Capture the cell that displays the provided text and extract its (X, Y) central coordinate. 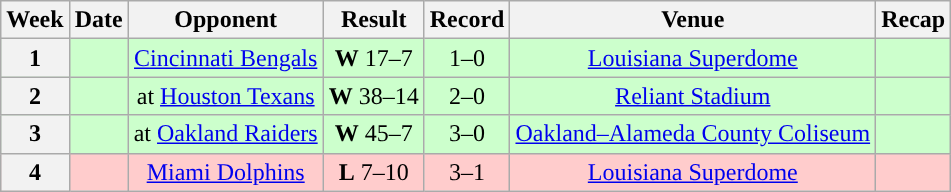
Result (374, 20)
2–0 (467, 96)
Opponent (226, 20)
3–0 (467, 134)
L 7–10 (374, 172)
Record (467, 20)
Date (98, 20)
at Houston Texans (226, 96)
W 45–7 (374, 134)
at Oakland Raiders (226, 134)
Reliant Stadium (693, 96)
Oakland–Alameda County Coliseum (693, 134)
1–0 (467, 58)
3 (35, 134)
Cincinnati Bengals (226, 58)
4 (35, 172)
W 38–14 (374, 96)
3–1 (467, 172)
2 (35, 96)
W 17–7 (374, 58)
Venue (693, 20)
Recap (914, 20)
1 (35, 58)
Miami Dolphins (226, 172)
Week (35, 20)
